For the text-containing cell, return its midpoint in [x, y] coordinate format. 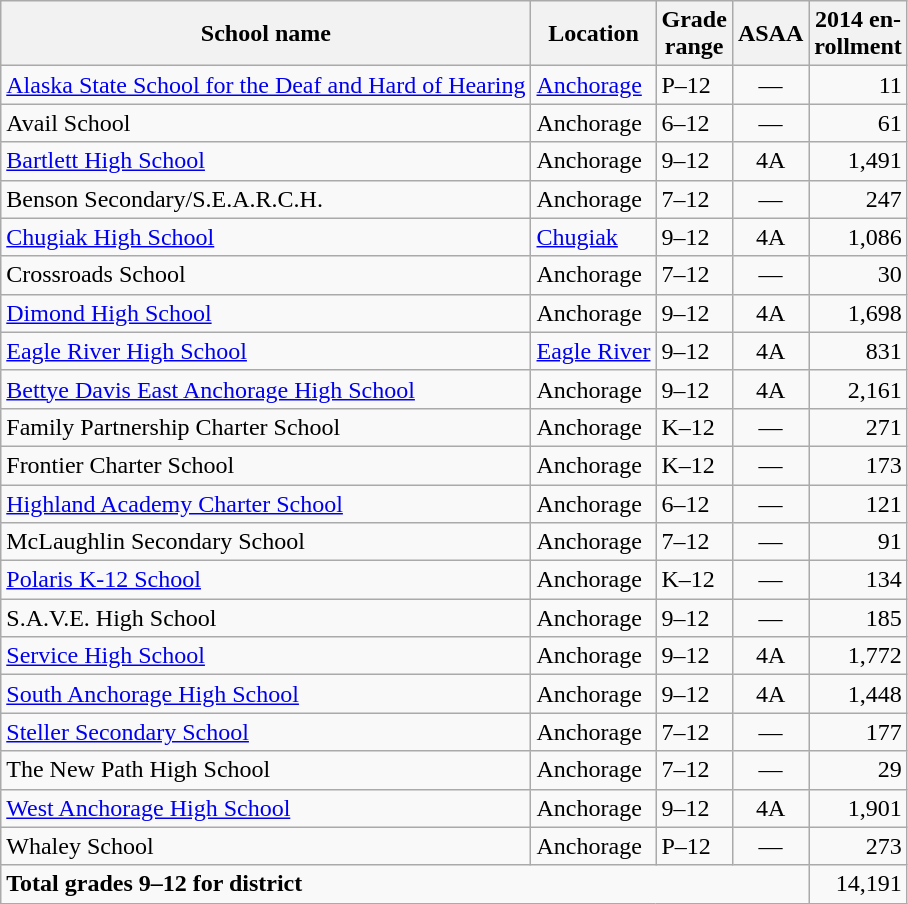
185 [858, 618]
Polaris K-12 School [266, 580]
2014 en-rollment [858, 34]
Frontier Charter School [266, 465]
121 [858, 503]
1,086 [858, 237]
14,191 [858, 884]
1,448 [858, 694]
29 [858, 770]
Steller Secondary School [266, 732]
Service High School [266, 656]
134 [858, 580]
61 [858, 123]
Total grades 9–12 for district [405, 884]
School name [266, 34]
177 [858, 732]
Location [594, 34]
The New Path High School [266, 770]
Family Partnership Charter School [266, 427]
11 [858, 85]
Chugiak [594, 237]
South Anchorage High School [266, 694]
Bettye Davis East Anchorage High School [266, 389]
Eagle River High School [266, 351]
Crossroads School [266, 275]
173 [858, 465]
30 [858, 275]
Graderange [694, 34]
West Anchorage High School [266, 808]
Benson Secondary/S.E.A.R.C.H. [266, 199]
247 [858, 199]
Highland Academy Charter School [266, 503]
1,698 [858, 313]
Alaska State School for the Deaf and Hard of Hearing [266, 85]
273 [858, 846]
831 [858, 351]
1,901 [858, 808]
2,161 [858, 389]
271 [858, 427]
91 [858, 542]
McLaughlin Secondary School [266, 542]
ASAA [770, 34]
Chugiak High School [266, 237]
Dimond High School [266, 313]
S.A.V.E. High School [266, 618]
Bartlett High School [266, 161]
1,772 [858, 656]
Avail School [266, 123]
Eagle River [594, 351]
1,491 [858, 161]
Whaley School [266, 846]
